Scan for the cell matching the given text and deliver its (x, y) coordinate at center. 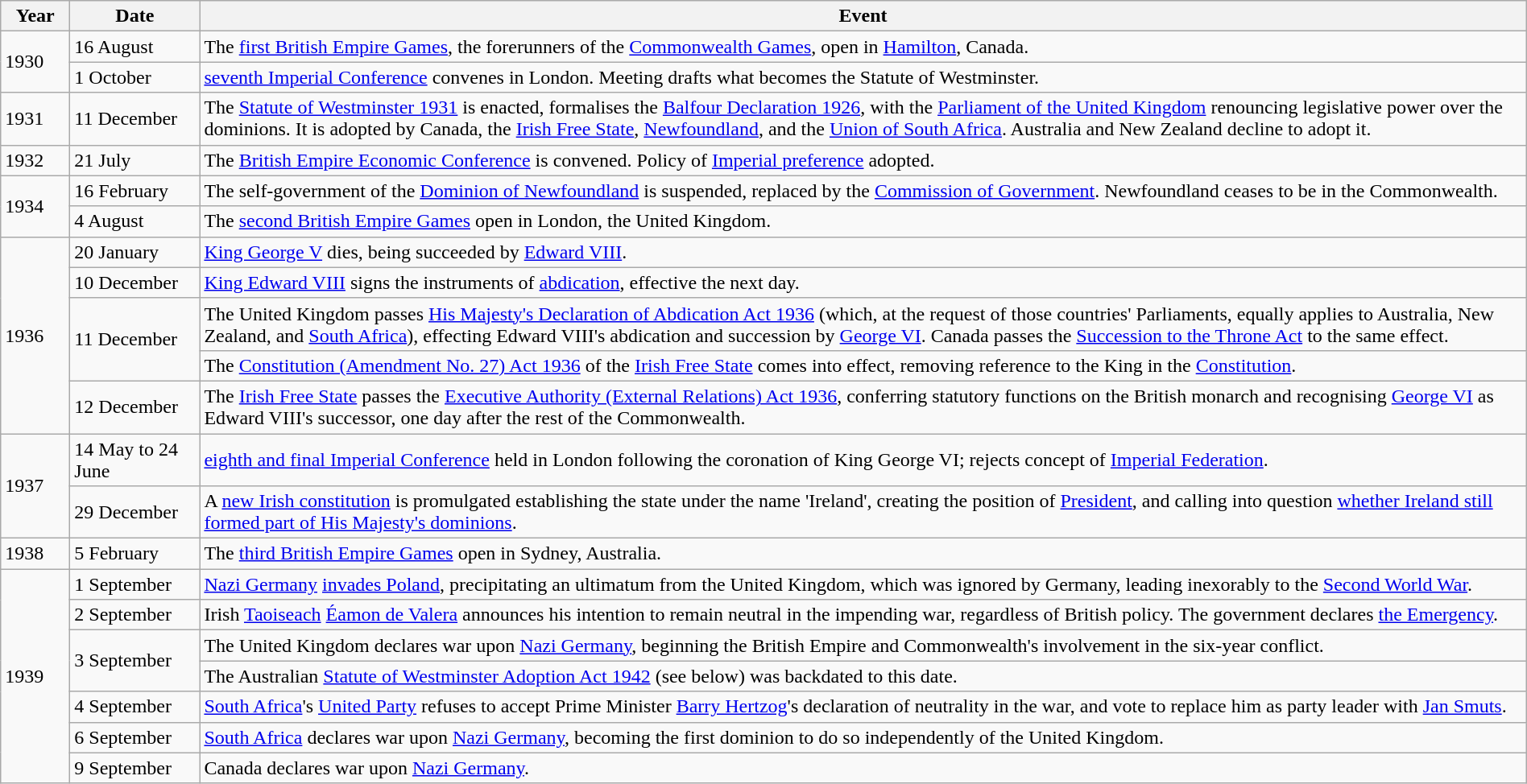
14 May to 24 June (135, 459)
1 October (135, 77)
12 December (135, 407)
The first British Empire Games, the forerunners of the Commonwealth Games, open in Hamilton, Canada. (863, 47)
1932 (35, 160)
Date (135, 16)
10 December (135, 283)
9 September (135, 768)
16 February (135, 191)
Event (863, 16)
The British Empire Economic Conference is convened. Policy of Imperial preference adopted. (863, 160)
1 September (135, 584)
1939 (35, 676)
29 December (135, 512)
South Africa declares war upon Nazi Germany, becoming the first dominion to do so independently of the United Kingdom. (863, 737)
1938 (35, 554)
1931 (35, 119)
Year (35, 16)
20 January (135, 252)
16 August (135, 47)
6 September (135, 737)
The Constitution (Amendment No. 27) Act 1936 of the Irish Free State comes into effect, removing reference to the King in the Constitution. (863, 365)
2 September (135, 615)
1934 (35, 206)
The second British Empire Games open in London, the United Kingdom. (863, 221)
21 July (135, 160)
The United Kingdom declares war upon Nazi Germany, beginning the British Empire and Commonwealth's involvement in the six-year conflict. (863, 646)
4 August (135, 221)
1936 (35, 335)
King George V dies, being succeeded by Edward VIII. (863, 252)
seventh Imperial Conference convenes in London. Meeting drafts what becomes the Statute of Westminster. (863, 77)
1930 (35, 62)
Canada declares war upon Nazi Germany. (863, 768)
3 September (135, 661)
King Edward VIII signs the instruments of abdication, effective the next day. (863, 283)
4 September (135, 707)
1937 (35, 485)
The third British Empire Games open in Sydney, Australia. (863, 554)
eighth and final Imperial Conference held in London following the coronation of King George VI; rejects concept of Imperial Federation. (863, 459)
The Australian Statute of Westminster Adoption Act 1942 (see below) was backdated to this date. (863, 676)
5 February (135, 554)
